Extract the (X, Y) coordinate from the center of the cell holding the provided text.  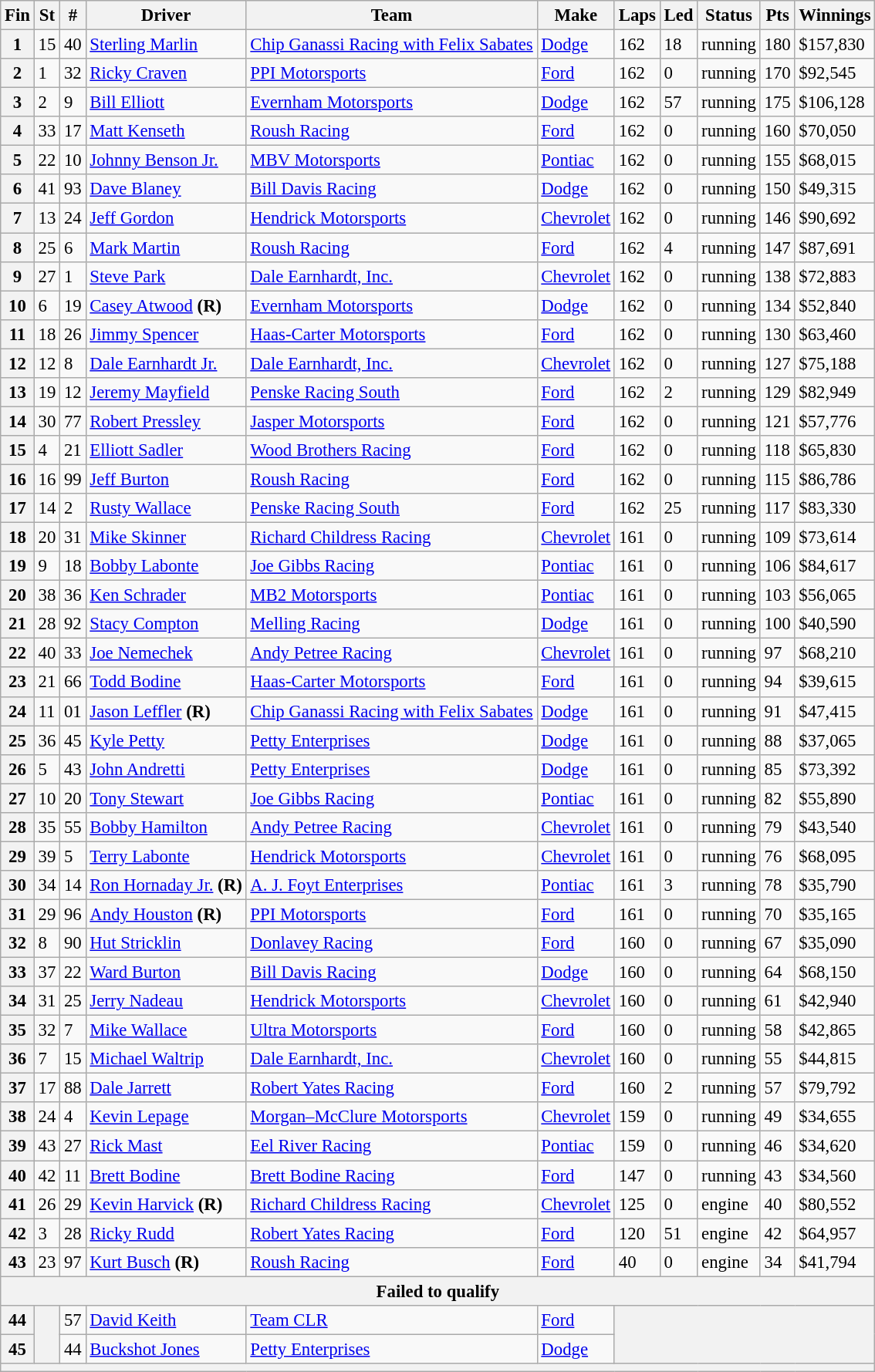
79 (778, 828)
$34,560 (835, 1175)
$43,540 (835, 828)
Buckshot Jones (166, 1349)
$86,786 (835, 479)
$57,776 (835, 421)
Make (576, 15)
$75,188 (835, 363)
Ultra Motorsports (392, 1030)
127 (778, 363)
$34,655 (835, 1117)
Mike Wallace (166, 1030)
$157,830 (835, 45)
$56,065 (835, 595)
Fin (18, 15)
Terry Labonte (166, 856)
Robert Pressley (166, 421)
91 (778, 711)
$64,957 (835, 1233)
Jeff Burton (166, 479)
Ricky Rudd (166, 1233)
Laps (637, 15)
$73,614 (835, 538)
134 (778, 305)
$68,015 (835, 160)
109 (778, 538)
Jeremy Mayfield (166, 393)
01 (73, 711)
138 (778, 276)
A. J. Foyt Enterprises (392, 885)
49 (778, 1117)
Melling Racing (392, 624)
125 (637, 1204)
146 (778, 218)
Pts (778, 15)
$68,095 (835, 856)
129 (778, 393)
$42,865 (835, 1030)
51 (679, 1233)
$68,210 (835, 653)
$70,050 (835, 131)
70 (778, 914)
St (46, 15)
67 (778, 943)
Status (728, 15)
Morgan–McClure Motorsports (392, 1117)
Winnings (835, 15)
Kurt Busch (R) (166, 1262)
MB2 Motorsports (392, 595)
Kevin Lepage (166, 1117)
$87,691 (835, 248)
John Andretti (166, 769)
$39,615 (835, 683)
$65,830 (835, 450)
61 (778, 1001)
Todd Bodine (166, 683)
$47,415 (835, 711)
David Keith (166, 1320)
99 (73, 479)
115 (778, 479)
Joe Nemechek (166, 653)
92 (73, 624)
76 (778, 856)
$83,330 (835, 508)
121 (778, 421)
MBV Motorsports (392, 160)
$106,128 (835, 103)
$35,090 (835, 943)
Hut Stricklin (166, 943)
$49,315 (835, 189)
106 (778, 566)
Ricky Craven (166, 73)
46 (778, 1146)
Sterling Marlin (166, 45)
Bobby Hamilton (166, 828)
Dale Jarrett (166, 1088)
82 (778, 798)
180 (778, 45)
117 (778, 508)
Kevin Harvick (R) (166, 1204)
$55,890 (835, 798)
$82,949 (835, 393)
Wood Brothers Racing (392, 450)
# (73, 15)
Jimmy Spencer (166, 334)
Elliott Sadler (166, 450)
Team CLR (392, 1320)
$92,545 (835, 73)
Donlavey Racing (392, 943)
118 (778, 450)
66 (73, 683)
$84,617 (835, 566)
$73,392 (835, 769)
$90,692 (835, 218)
120 (637, 1233)
130 (778, 334)
155 (778, 160)
103 (778, 595)
Rusty Wallace (166, 508)
Led (679, 15)
$35,790 (835, 885)
Stacy Compton (166, 624)
Bill Elliott (166, 103)
$72,883 (835, 276)
175 (778, 103)
94 (778, 683)
Tony Stewart (166, 798)
Team (392, 15)
$41,794 (835, 1262)
90 (73, 943)
Kyle Petty (166, 740)
77 (73, 421)
$80,552 (835, 1204)
64 (778, 973)
$52,840 (835, 305)
Brett Bodine (166, 1175)
150 (778, 189)
Ron Hornaday Jr. (R) (166, 885)
Failed to qualify (438, 1291)
Johnny Benson Jr. (166, 160)
96 (73, 914)
Jason Leffler (R) (166, 711)
85 (778, 769)
Bobby Labonte (166, 566)
Brett Bodine Racing (392, 1175)
$34,620 (835, 1146)
Andy Houston (R) (166, 914)
Casey Atwood (R) (166, 305)
Jeff Gordon (166, 218)
$35,165 (835, 914)
$37,065 (835, 740)
Driver (166, 15)
Mark Martin (166, 248)
$44,815 (835, 1059)
Jerry Nadeau (166, 1001)
Matt Kenseth (166, 131)
58 (778, 1030)
78 (778, 885)
$68,150 (835, 973)
$42,940 (835, 1001)
170 (778, 73)
Ken Schrader (166, 595)
Ward Burton (166, 973)
Michael Waltrip (166, 1059)
Mike Skinner (166, 538)
Dale Earnhardt Jr. (166, 363)
$63,460 (835, 334)
93 (73, 189)
Steve Park (166, 276)
Eel River Racing (392, 1146)
Rick Mast (166, 1146)
Dave Blaney (166, 189)
$79,792 (835, 1088)
Jasper Motorsports (392, 421)
100 (778, 624)
$40,590 (835, 624)
